Search for the cell housing the specified text and yield its (X, Y) center coordinate. 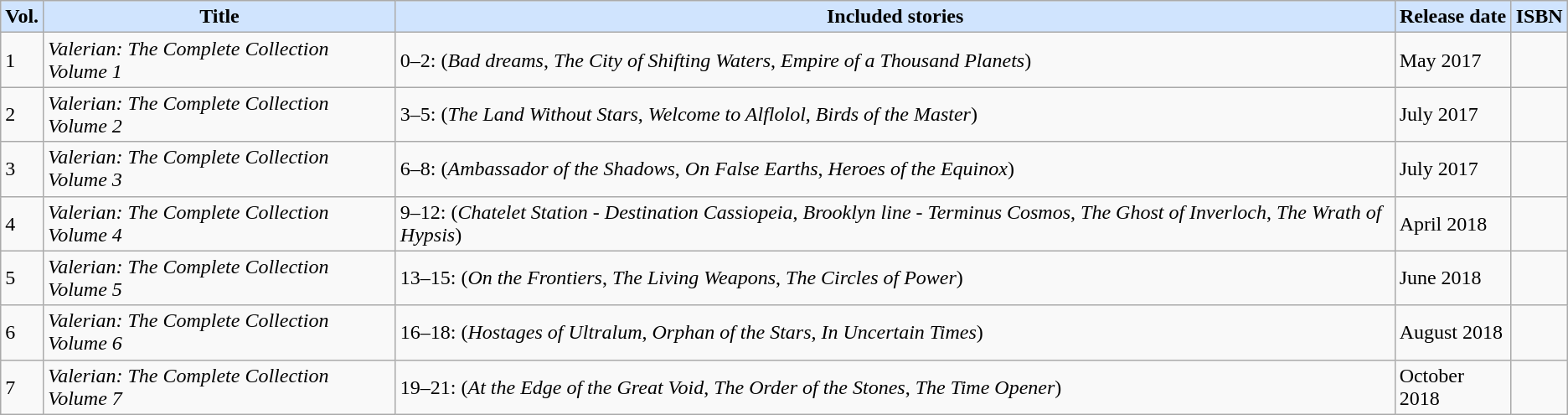
6–8: (Ambassador of the Shadows, On False Earths, Heroes of the Equinox) (895, 169)
9–12: (Chatelet Station - Destination Cassiopeia, Brooklyn line - Terminus Cosmos, The Ghost of Inverloch, The Wrath of Hypsis) (895, 223)
April 2018 (1452, 223)
6 (22, 332)
13–15: (On the Frontiers, The Living Weapons, The Circles of Power) (895, 278)
3–5: (The Land Without Stars, Welcome to Alflolol, Birds of the Master) (895, 114)
5 (22, 278)
Included stories (895, 17)
ISBN (1540, 17)
Valerian: The Complete Collection Volume 2 (219, 114)
June 2018 (1452, 278)
0–2: (Bad dreams, The City of Shifting Waters, Empire of a Thousand Planets) (895, 60)
Vol. (22, 17)
1 (22, 60)
Valerian: The Complete Collection Volume 3 (219, 169)
Valerian: The Complete Collection Volume 6 (219, 332)
7 (22, 387)
October 2018 (1452, 387)
3 (22, 169)
19–21: (At the Edge of the Great Void, The Order of the Stones, The Time Opener) (895, 387)
May 2017 (1452, 60)
August 2018 (1452, 332)
4 (22, 223)
Title (219, 17)
Valerian: The Complete Collection Volume 7 (219, 387)
Valerian: The Complete Collection Volume 1 (219, 60)
16–18: (Hostages of Ultralum, Orphan of the Stars, In Uncertain Times) (895, 332)
Release date (1452, 17)
Valerian: The Complete Collection Volume 5 (219, 278)
2 (22, 114)
Valerian: The Complete Collection Volume 4 (219, 223)
